Scan for the cell matching the given text and deliver its (x, y) coordinate at center. 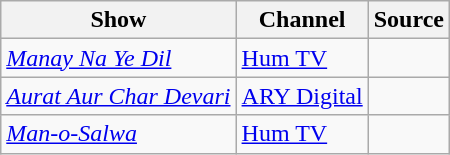
Aurat Aur Char Devari (118, 96)
Source (408, 20)
Manay Na Ye Dil (118, 58)
Channel (302, 20)
ARY Digital (302, 96)
Man-o-Salwa (118, 134)
Show (118, 20)
